Extract the [x, y] coordinate from the center of the cell holding the provided text.  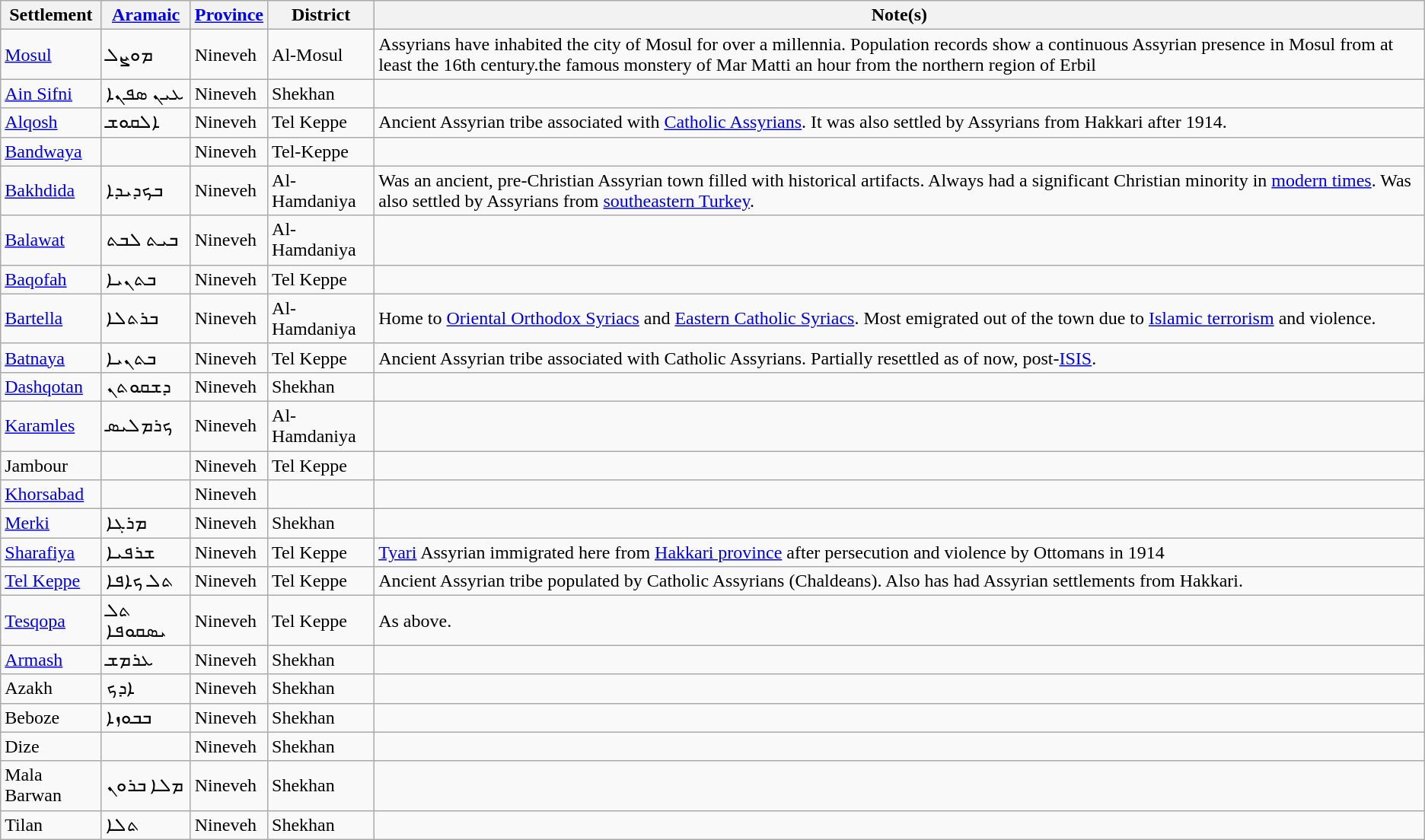
ܥܪܡܫ [146, 660]
Mala Barwan [51, 785]
ܬܠܐ [146, 825]
Note(s) [900, 15]
Jambour [51, 465]
Settlement [51, 15]
ܒܟܕܝܕܐ [146, 190]
As above. [900, 621]
Khorsabad [51, 495]
Mosul [51, 55]
Balawat [51, 240]
Tel-Keppe [321, 151]
Ancient Assyrian tribe associated with Catholic Assyrians. It was also settled by Assyrians from Hakkari after 1914. [900, 123]
Dashqotan [51, 387]
Merki [51, 523]
ܐܕܟ [146, 689]
Bartella [51, 318]
ܬܠ ܟܐܦܐ [146, 581]
Tesqopa [51, 621]
Batnaya [51, 358]
Dize [51, 746]
ܒܒܘܙܐ [146, 717]
Armash [51, 660]
Tyari Assyrian immigrated here from Hakkari province after persecution and violence by Ottomans in 1914 [900, 552]
Alqosh [51, 123]
Province [228, 15]
ܡܪܓܐ [146, 523]
ܫܪܦܝܐ [146, 552]
ܡܠܐ ܒܪܘܢ [146, 785]
ܒܝܬ ܠܒܬ [146, 240]
Bandwaya [51, 151]
ܡܘܨܠ [146, 55]
ܕܫܩܘܬܢ [146, 387]
Sharafiya [51, 552]
ܟܪܡܠܝܣ [146, 426]
ܬܠ ܝܣܩܘܦܐ [146, 621]
Ancient Assyrian tribe associated with Catholic Assyrians. Partially resettled as of now, post-ISIS. [900, 358]
Al-Mosul [321, 55]
ܥܝܢ ܣܦܢܐ [146, 94]
Ain Sifni [51, 94]
Beboze [51, 717]
Home to Oriental Orthodox Syriacs and Eastern Catholic Syriacs. Most emigrated out of the town due to Islamic terrorism and violence. [900, 318]
Tilan [51, 825]
Ancient Assyrian tribe populated by Catholic Assyrians (Chaldeans). Also has had Assyrian settlements from Hakkari. [900, 581]
Karamles [51, 426]
Aramaic [146, 15]
District [321, 15]
Bakhdida [51, 190]
Azakh [51, 689]
ܒܪܬܠܐ [146, 318]
Baqofah [51, 279]
ܐܠܩܘܫ [146, 123]
